Detect which cell encompasses the target text, then output its [x, y] center coordinate. 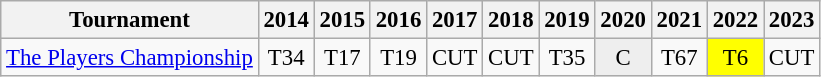
2022 [735, 20]
2017 [455, 20]
T67 [679, 58]
2015 [342, 20]
2021 [679, 20]
T17 [342, 58]
T35 [567, 58]
C [623, 58]
Tournament [130, 20]
2020 [623, 20]
2018 [511, 20]
2023 [792, 20]
T34 [286, 58]
2019 [567, 20]
2016 [398, 20]
2014 [286, 20]
The Players Championship [130, 58]
T19 [398, 58]
T6 [735, 58]
